Output the [X, Y] coordinate of the center of the cell containing the given text.  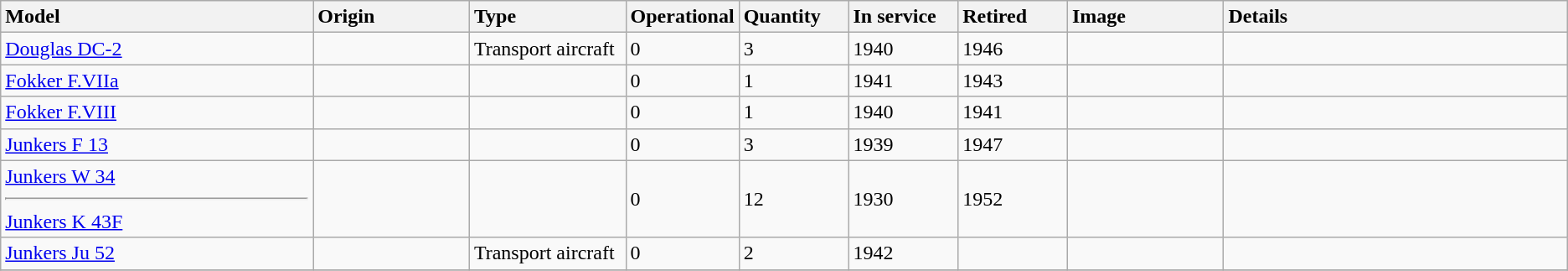
12 [794, 199]
1943 [1014, 81]
1952 [1014, 199]
Origin [392, 17]
1930 [903, 199]
Retired [1014, 17]
Douglas DC-2 [157, 49]
1947 [1014, 144]
Junkers Ju 52 [157, 253]
Fokker F.VIII [157, 112]
Quantity [794, 17]
Image [1146, 17]
1939 [903, 144]
In service [903, 17]
1942 [903, 253]
2 [794, 253]
Operational [682, 17]
Model [157, 17]
Junkers F 13 [157, 144]
Fokker F.VIIa [157, 81]
Junkers W 34Junkers K 43F [157, 199]
1946 [1014, 49]
Details [1395, 17]
Type [548, 17]
